Extract the [X, Y] coordinate from the center of the cell holding the provided text.  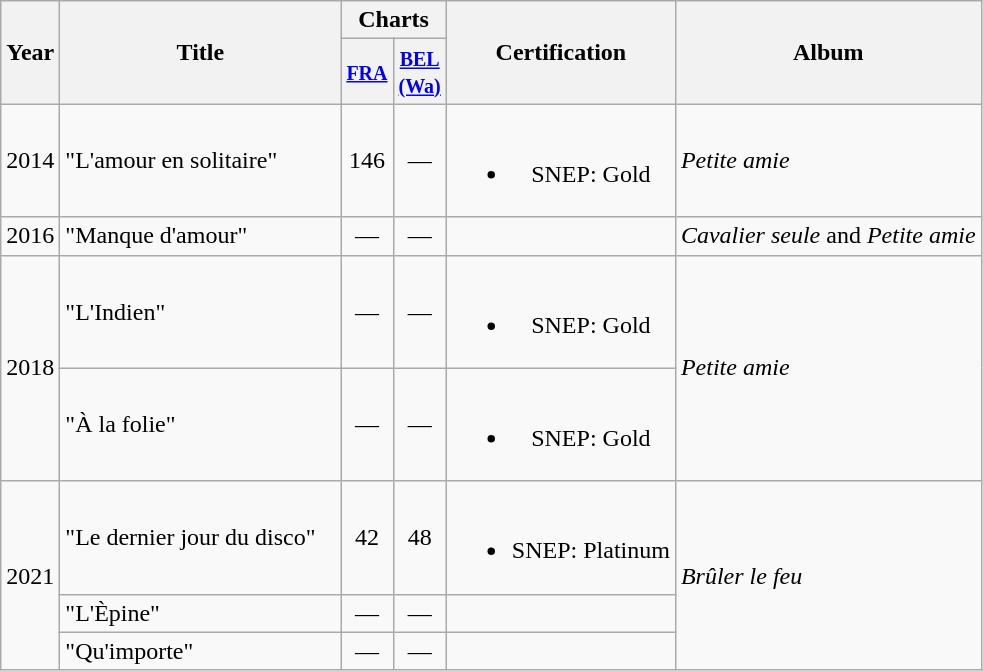
SNEP: Platinum [560, 538]
42 [367, 538]
BEL(Wa) [420, 72]
Certification [560, 52]
FRA [367, 72]
Album [828, 52]
Charts [394, 20]
"À la folie" [200, 424]
"L'Indien" [200, 312]
"L'Èpine" [200, 613]
Year [30, 52]
2021 [30, 576]
146 [367, 160]
2016 [30, 236]
"Qu'importe" [200, 651]
2014 [30, 160]
48 [420, 538]
Brûler le feu [828, 576]
"Le dernier jour du disco" [200, 538]
Cavalier seule and Petite amie [828, 236]
"Manque d'amour" [200, 236]
Title [200, 52]
"L'amour en solitaire" [200, 160]
2018 [30, 368]
